Return [X, Y] of the center of cell containing provided text 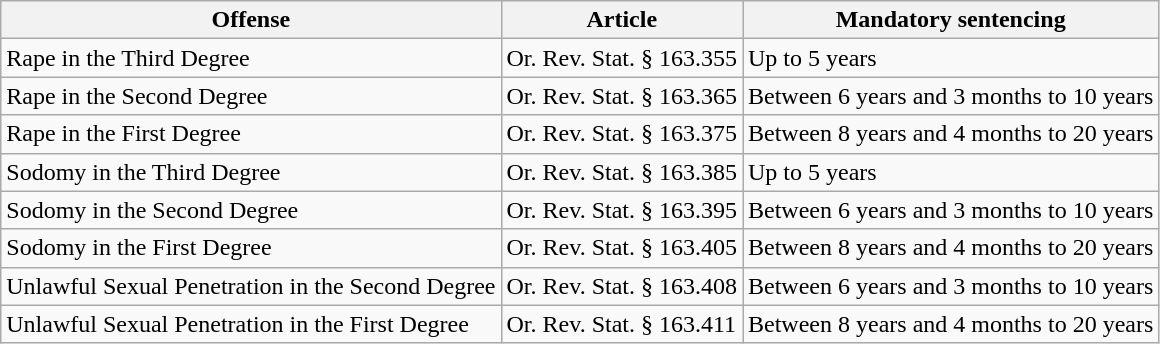
Or. Rev. Stat. § 163.408 [622, 286]
Article [622, 20]
Rape in the Third Degree [251, 58]
Mandatory sentencing [950, 20]
Rape in the First Degree [251, 134]
Or. Rev. Stat. § 163.375 [622, 134]
Sodomy in the First Degree [251, 248]
Or. Rev. Stat. § 163.355 [622, 58]
Sodomy in the Third Degree [251, 172]
Rape in the Second Degree [251, 96]
Or. Rev. Stat. § 163.385 [622, 172]
Unlawful Sexual Penetration in the First Degree [251, 324]
Sodomy in the Second Degree [251, 210]
Or. Rev. Stat. § 163.365 [622, 96]
Or. Rev. Stat. § 163.395 [622, 210]
Offense [251, 20]
Or. Rev. Stat. § 163.411 [622, 324]
Or. Rev. Stat. § 163.405 [622, 248]
Unlawful Sexual Penetration in the Second Degree [251, 286]
